Output the (x, y) coordinate of the center of the cell containing the given text.  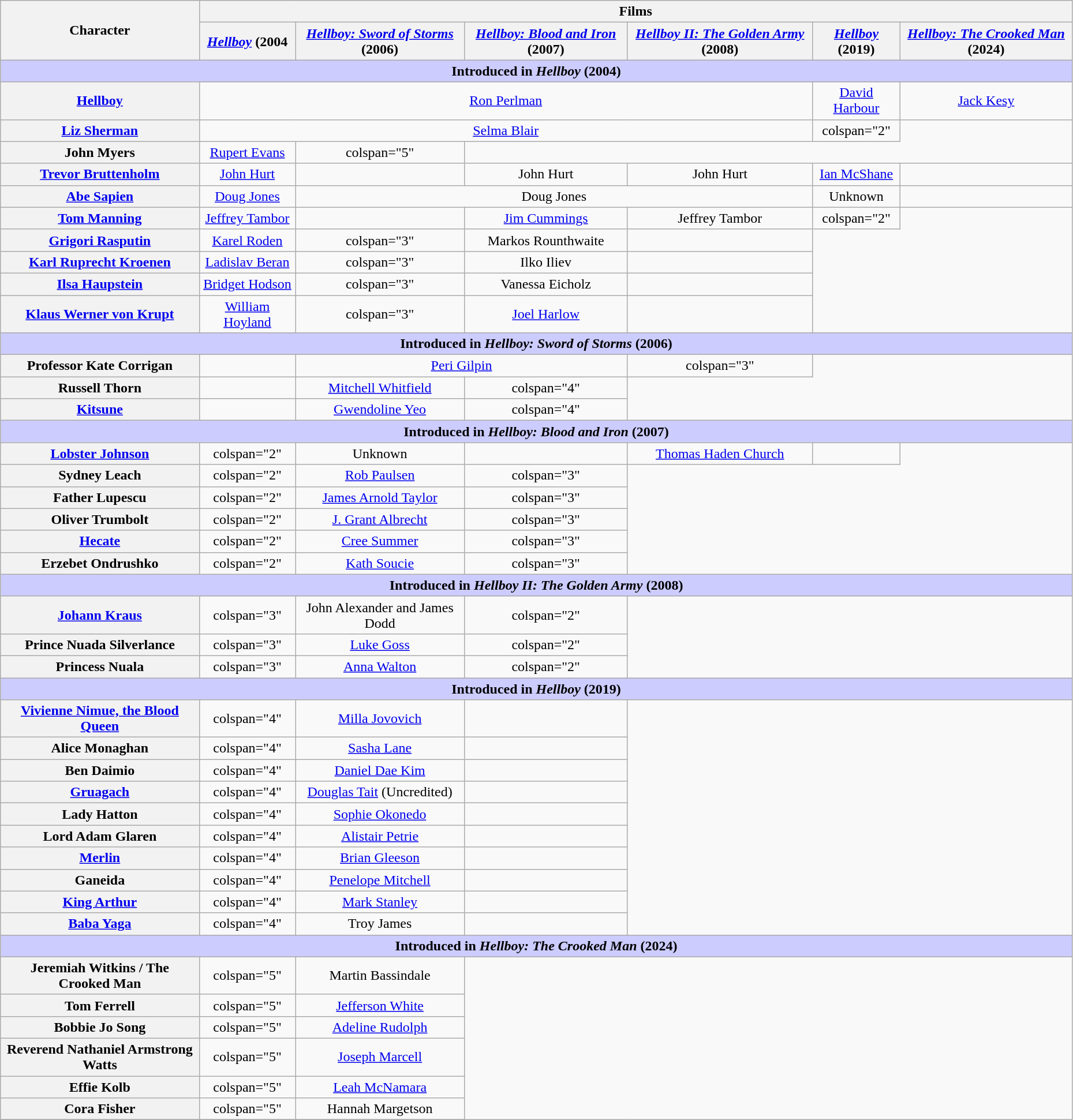
Hellboy: Blood and Iron (2007) (546, 42)
Douglas Tait (Uncredited) (380, 792)
Ilko Iliev (546, 262)
Kitsune (100, 410)
Hellboy (100, 100)
Father Lupescu (100, 497)
Abe Sapien (100, 196)
David Harbour (856, 100)
Selma Blair (506, 130)
Tom Ferrell (100, 1005)
Introduced in Hellboy: The Crooked Man (2024) (537, 946)
Sophie Okonedo (380, 814)
Princess Nuala (100, 666)
Jefferson White (380, 1005)
Russell Thorn (100, 388)
Jeremiah Witkins / The Crooked Man (100, 975)
Gruagach (100, 792)
Hellboy (2004 (247, 42)
Rupert Evans (247, 152)
Ben Daimio (100, 770)
Hellboy: The Crooked Man (2024) (986, 42)
Cora Fisher (100, 1109)
Introduced in Hellboy: Sword of Storms (2006) (537, 344)
Baba Yaga (100, 924)
Gwendoline Yeo (380, 410)
Character (100, 30)
Alistair Petrie (380, 836)
Hecate (100, 541)
Erzebet Ondrushko (100, 563)
John Alexander and James Dodd (380, 615)
Karl Ruprecht Kroenen (100, 262)
Merlin (100, 858)
Liz Sherman (100, 130)
Anna Walton (380, 666)
Ian McShane (856, 174)
Kath Soucie (380, 563)
Lady Hatton (100, 814)
Karel Roden (247, 240)
Introduced in Hellboy: Blood and Iron (2007) (537, 432)
Bobbie Jo Song (100, 1027)
Ron Perlman (506, 100)
Prince Nuada Silverlance (100, 645)
Johann Kraus (100, 615)
Leah McNamara (380, 1087)
Lobster Johnson (100, 454)
Jim Cummings (546, 218)
Introduced in Hellboy (2019) (537, 688)
Rob Paulsen (380, 475)
J. Grant Albrecht (380, 519)
John Myers (100, 152)
Trevor Bruttenholm (100, 174)
Hellboy (2019) (856, 42)
Jack Kesy (986, 100)
Reverend Nathaniel Armstrong Watts (100, 1057)
Grigori Rasputin (100, 240)
Daniel Dae Kim (380, 770)
Ganeida (100, 880)
Hannah Margetson (380, 1109)
Peri Gilpin (462, 366)
Oliver Trumbolt (100, 519)
Ilsa Haupstein (100, 284)
Milla Jovovich (380, 719)
King Arthur (100, 902)
Adeline Rudolph (380, 1027)
Bridget Hodson (247, 284)
Effie Kolb (100, 1087)
Joseph Marcell (380, 1057)
Penelope Mitchell (380, 880)
William Hoyland (247, 314)
Vanessa Eicholz (546, 284)
Brian Gleeson (380, 858)
Joel Harlow (546, 314)
Alice Monaghan (100, 748)
Introduced in Hellboy II: The Golden Army (2008) (537, 585)
Introduced in Hellboy (2004) (537, 71)
Mitchell Whitfield (380, 388)
Thomas Haden Church (720, 454)
Markos Rounthwaite (546, 240)
Mark Stanley (380, 902)
Hellboy: Sword of Storms (2006) (380, 42)
Hellboy II: The Golden Army (2008) (720, 42)
James Arnold Taylor (380, 497)
Luke Goss (380, 645)
Sasha Lane (380, 748)
Cree Summer (380, 541)
Professor Kate Corrigan (100, 366)
Tom Manning (100, 218)
Vivienne Nimue, the Blood Queen (100, 719)
Klaus Werner von Krupt (100, 314)
Films (635, 12)
Ladislav Beran (247, 262)
Martin Bassindale (380, 975)
Troy James (380, 924)
Sydney Leach (100, 475)
Lord Adam Glaren (100, 836)
